Identify which cell holds the provided text, then report its (x, y) central coordinate. 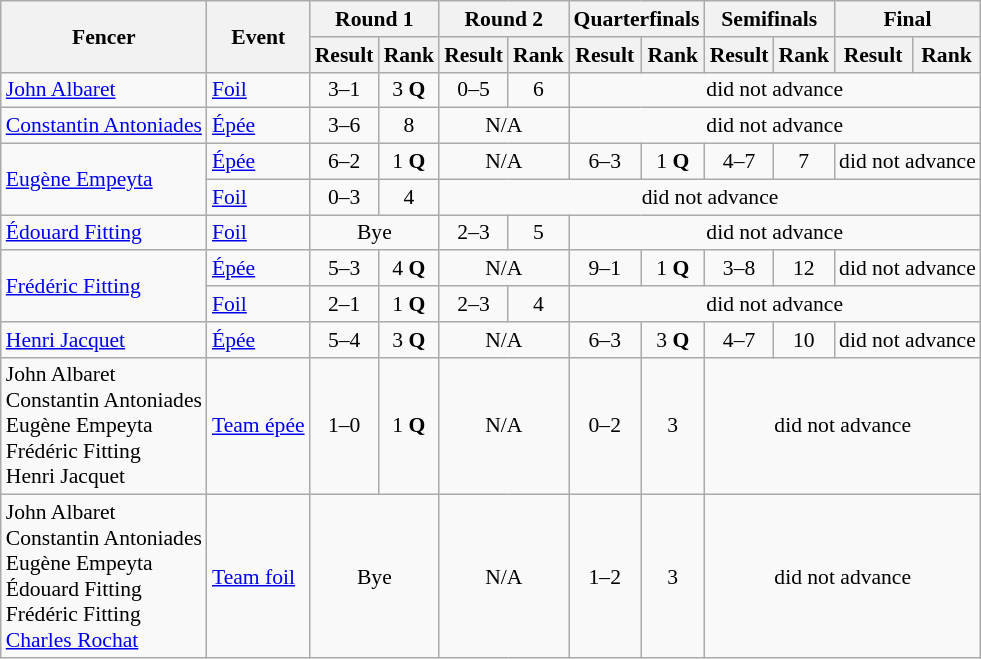
Édouard Fitting (104, 233)
2–1 (344, 304)
Constantin Antoniades (104, 126)
3–6 (344, 126)
Team foil (258, 576)
7 (804, 162)
Round 2 (504, 19)
John Albaret Constantin Antoniades Eugène Empeyta Édouard Fitting Frédéric Fitting Charles Rochat (104, 576)
Fencer (104, 36)
Final (908, 19)
1–2 (605, 576)
Eugène Empeyta (104, 180)
8 (410, 126)
10 (804, 340)
Quarterfinals (637, 19)
0–2 (605, 426)
0–3 (344, 197)
3–1 (344, 90)
12 (804, 269)
Frédéric Fitting (104, 286)
Henri Jacquet (104, 340)
5 (538, 233)
Semifinals (770, 19)
Round 1 (374, 19)
John Albaret (104, 90)
4 Q (410, 269)
3–8 (740, 269)
John Albaret Constantin Antoniades Eugène Empeyta Frédéric Fitting Henri Jacquet (104, 426)
6 (538, 90)
0–5 (474, 90)
9–1 (605, 269)
5–3 (344, 269)
1–0 (344, 426)
Event (258, 36)
6–2 (344, 162)
Team épée (258, 426)
5–4 (344, 340)
